Scan for the cell matching the given text and deliver its (X, Y) coordinate at center. 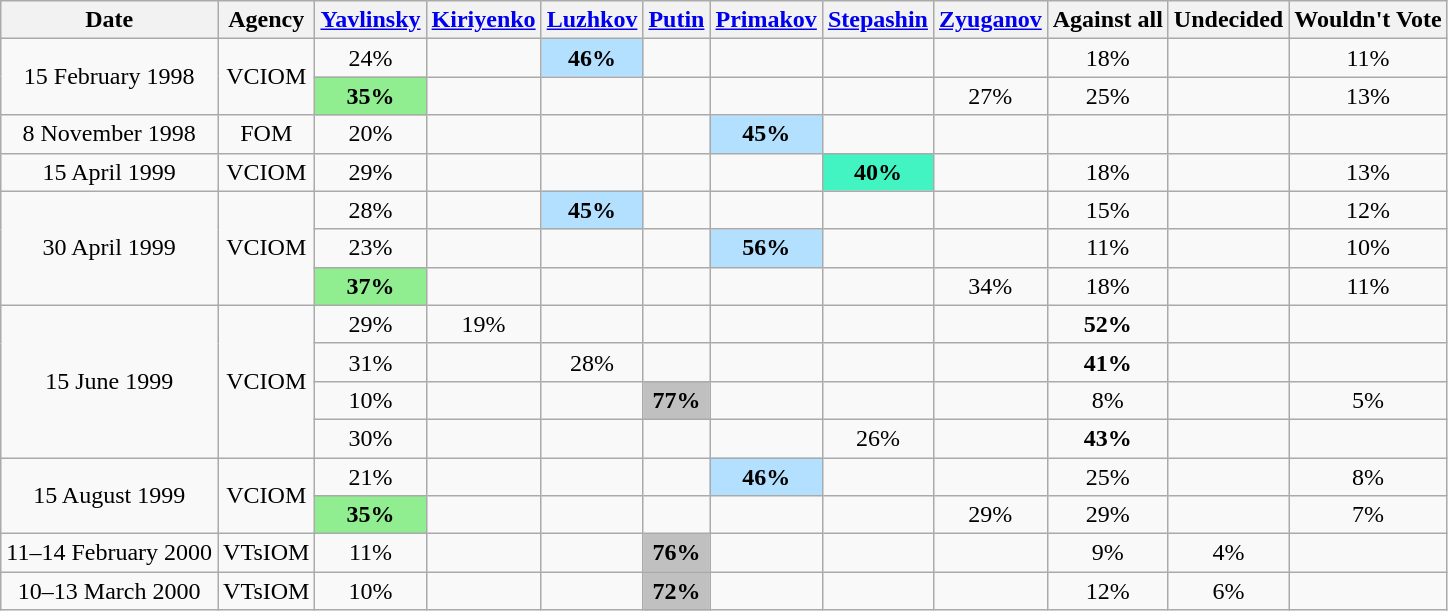
Agency (266, 20)
10–13 March 2000 (110, 591)
40% (878, 172)
30% (370, 438)
4% (1228, 553)
37% (370, 286)
15 April 1999 (110, 172)
Undecided (1228, 20)
Primakov (766, 20)
56% (766, 248)
Zyuganov (990, 20)
15 February 1998 (110, 77)
11–14 February 2000 (110, 553)
FOM (266, 134)
19% (484, 324)
Yavlinsky (370, 20)
Kiriyenko (484, 20)
15% (1108, 210)
Putin (676, 20)
43% (1108, 438)
Stepashin (878, 20)
34% (990, 286)
Luzhkov (592, 20)
15 June 1999 (110, 381)
31% (370, 362)
77% (676, 400)
20% (370, 134)
6% (1228, 591)
52% (1108, 324)
7% (1368, 515)
72% (676, 591)
Wouldn't Vote (1368, 20)
26% (878, 438)
8 November 1998 (110, 134)
5% (1368, 400)
23% (370, 248)
Date (110, 20)
21% (370, 477)
27% (990, 96)
41% (1108, 362)
15 August 1999 (110, 496)
Against all (1108, 20)
30 April 1999 (110, 248)
76% (676, 553)
24% (370, 58)
9% (1108, 553)
